Search for the cell housing the specified text and yield its (X, Y) center coordinate. 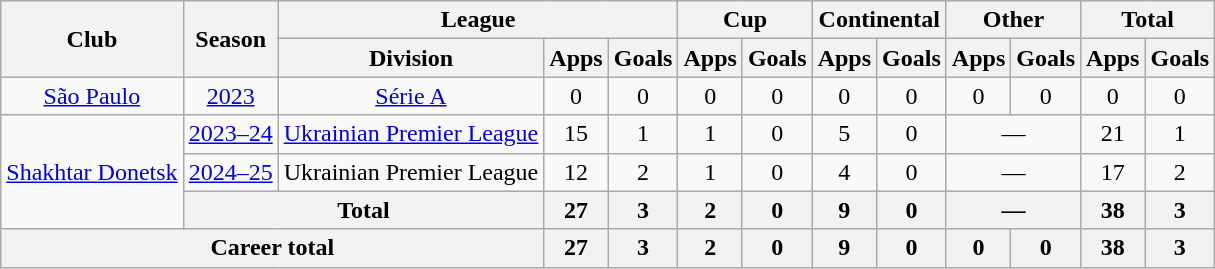
2024–25 (230, 172)
15 (576, 134)
21 (1113, 134)
Division (411, 58)
São Paulo (92, 96)
2023 (230, 96)
Other (1013, 20)
Cup (745, 20)
17 (1113, 172)
12 (576, 172)
2023–24 (230, 134)
5 (844, 134)
4 (844, 172)
Career total (272, 248)
Season (230, 39)
Club (92, 39)
Série A (411, 96)
Continental (879, 20)
League (478, 20)
Shakhtar Donetsk (92, 172)
